Capture the cell that displays the provided text and extract its [X, Y] central coordinate. 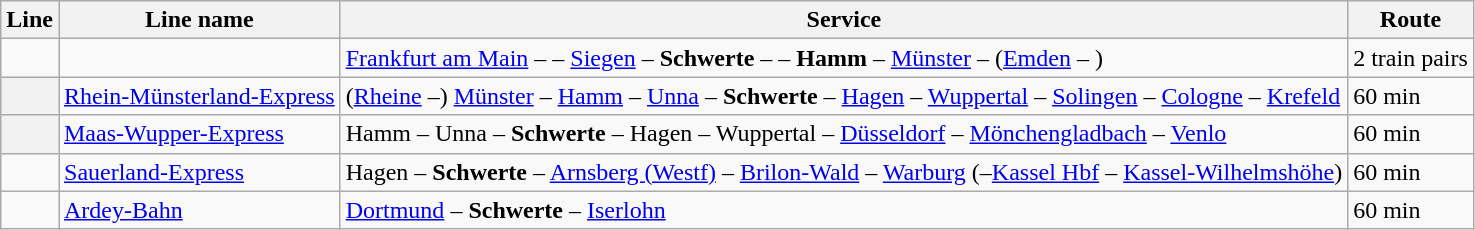
Rhein-Münsterland-Express [199, 96]
Ardey-Bahn [199, 210]
Hagen – Schwerte – Arnsberg (Westf) – Brilon-Wald – Warburg (–Kassel Hbf – Kassel-Wilhelmshöhe) [844, 172]
Frankfurt am Main – – Siegen – Schwerte – – Hamm – Münster – (Emden – ) [844, 58]
Service [844, 20]
2 train pairs [1411, 58]
Hamm – Unna – Schwerte – Hagen – Wuppertal – Düsseldorf – Mönchengladbach – Venlo [844, 134]
Sauerland-Express [199, 172]
Route [1411, 20]
Maas-Wupper-Express [199, 134]
(Rheine –) Münster – Hamm – Unna – Schwerte – Hagen – Wuppertal – Solingen – Cologne – Krefeld [844, 96]
Line name [199, 20]
Dortmund – Schwerte – Iserlohn [844, 210]
Line [30, 20]
